Detect which cell encompasses the target text, then output its (X, Y) center coordinate. 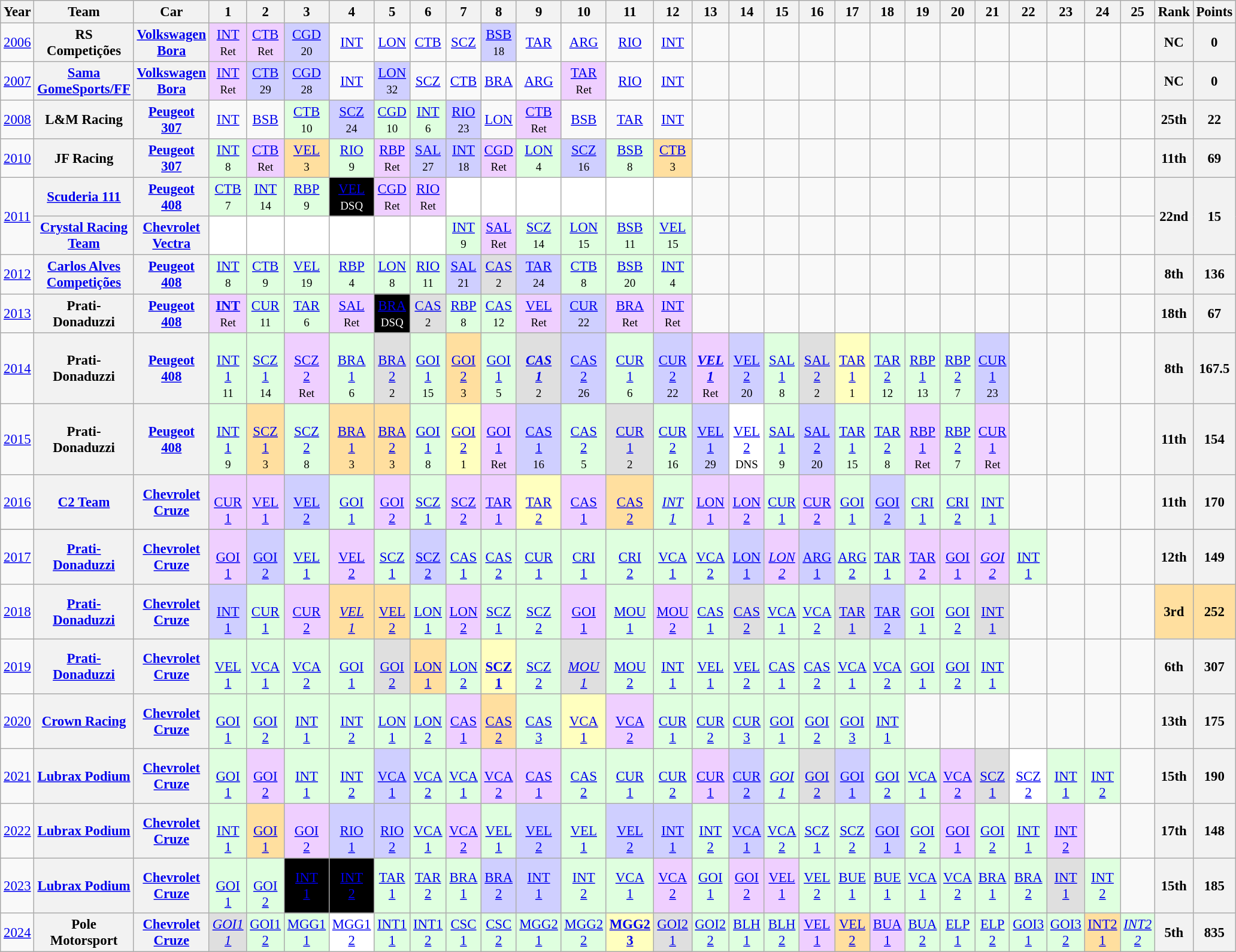
INT22 (1138, 933)
CTB10 (307, 120)
TAR11 (853, 368)
CUR123 (993, 368)
GOI1 8 (428, 439)
21 (993, 12)
19 (922, 12)
GOI15 (498, 368)
TAR212 (887, 368)
16 (817, 12)
VEL19 (307, 274)
4 (352, 12)
SCZ16 (583, 158)
LON32 (392, 81)
154 (1214, 439)
GOI11 (228, 933)
RS Competições (84, 43)
CUR1 2 (630, 439)
RBP27 (958, 368)
22nd (1174, 217)
Year (17, 12)
Points (1214, 12)
190 (1214, 776)
Crown Racing (84, 721)
CGD10 (392, 120)
TAR1 15 (853, 439)
3rd (1174, 612)
14 (747, 12)
Scuderia 111 (84, 198)
TARRet (583, 81)
SAL2 20 (817, 439)
Pole Motorsport (84, 933)
GOI1 Ret (498, 439)
RIO9 (352, 158)
307 (1214, 666)
SAL18 (782, 368)
VEL1Ret (710, 368)
GOI12 (265, 933)
CUR1 Ret (993, 439)
BSB11 (630, 236)
MGG11 (307, 933)
SCZ14 (539, 236)
GOI23 (463, 368)
VEL1 29 (710, 439)
2023 (17, 886)
RBP8 (463, 314)
252 (1214, 612)
18th (1174, 314)
SAL22 (817, 368)
BRA1 3 (352, 439)
GOI32 (1065, 933)
CAS226 (583, 368)
SAL27 (428, 158)
INT9 (463, 236)
TAR6 (307, 314)
CSC1 (463, 933)
2024 (17, 933)
CAS1 16 (539, 439)
ARG1 (817, 557)
5th (1174, 933)
BRA16 (352, 368)
BRADSQ (392, 314)
BRA22 (392, 368)
136 (1214, 274)
Sama GomeSports/FF (84, 81)
2019 (17, 666)
INT4 (672, 274)
Carlos Alves Competições (84, 274)
BSB18 (498, 43)
SCZ2 8 (307, 439)
3 (307, 12)
CUR16 (630, 368)
6th (1174, 666)
2010 (17, 158)
CTB8 (583, 274)
RBPRet (392, 158)
ARG2 (853, 557)
CUR11 (265, 314)
MGG12 (352, 933)
2017 (17, 557)
17th (1174, 831)
2006 (17, 43)
GOI115 (428, 368)
MGG21 (539, 933)
SAL21 (463, 274)
CAS3 (539, 721)
13th (1174, 721)
GOI22 (710, 933)
5 (392, 12)
INT21 (1102, 933)
SCZ1 3 (265, 439)
BSB8 (630, 158)
835 (1214, 933)
RBP113 (922, 368)
12 (672, 12)
SCZ2Ret (307, 368)
CUR2 16 (672, 439)
18 (887, 12)
VELDSQ (352, 198)
CTB7 (228, 198)
2012 (17, 274)
149 (1214, 557)
11 (630, 12)
BRARet (630, 314)
SCZ24 (352, 120)
12th (1174, 557)
CUR22 (583, 314)
MGG23 (630, 933)
RBP4 (352, 274)
INT14 (265, 198)
SCZ114 (265, 368)
CTB3 (672, 158)
2016 (17, 502)
LON8 (392, 274)
INT1 9 (228, 439)
23 (1065, 12)
GOI3 (853, 721)
2008 (17, 120)
25 (1138, 12)
2011 (17, 217)
25th (1174, 120)
67 (1214, 314)
BLH2 (782, 933)
LON4 (539, 158)
RIO23 (463, 120)
20 (958, 12)
TAR2 8 (887, 439)
Car (171, 12)
Team (84, 12)
JF Racing (84, 158)
Crystal Racing Team (84, 236)
L&M Racing (84, 120)
2015 (17, 439)
24 (1102, 12)
1 (228, 12)
VELRet (539, 314)
2013 (17, 314)
INT111 (228, 368)
MGG22 (583, 933)
167.5 (1214, 368)
C2 Team (84, 502)
SAL1 9 (782, 439)
VEL2 DNS (747, 439)
RIO11 (428, 274)
185 (1214, 886)
RIO1 (352, 831)
LON15 (583, 236)
CUR222 (672, 368)
CGD20 (307, 43)
GOI2 1 (463, 439)
CSC2 (498, 933)
17 (853, 12)
2018 (17, 612)
CTB29 (265, 81)
170 (1214, 502)
RIORet (428, 198)
CGD28 (307, 81)
GOI21 (672, 933)
6 (428, 12)
2021 (17, 776)
BSB20 (630, 274)
BLH1 (747, 933)
10 (583, 12)
13 (710, 12)
BRA2 3 (392, 439)
BUA1 (887, 933)
VEL220 (747, 368)
BRA (498, 81)
INT6 (428, 120)
2020 (17, 721)
RIO2 (392, 831)
VEL3 (307, 158)
CAS2 5 (583, 439)
RBP9 (307, 198)
GOI31 (1028, 933)
2014 (17, 368)
Rank (1174, 12)
69 (1214, 158)
ELP1 (958, 933)
CTB9 (265, 274)
TAR24 (539, 274)
148 (1214, 831)
INT11 (392, 933)
2022 (17, 831)
ELP2 (993, 933)
2 (265, 12)
INT12 (428, 933)
7 (463, 12)
CUR3 (747, 721)
VEL15 (672, 236)
175 (1214, 721)
RBP2 7 (958, 439)
9 (539, 12)
Chevrolet Vectra (171, 236)
BUA2 (922, 933)
INT18 (463, 158)
8 (498, 12)
INT 2 (352, 886)
2007 (17, 81)
RBP1 Ret (922, 439)
